Search for the cell housing the specified text and yield its [x, y] center coordinate. 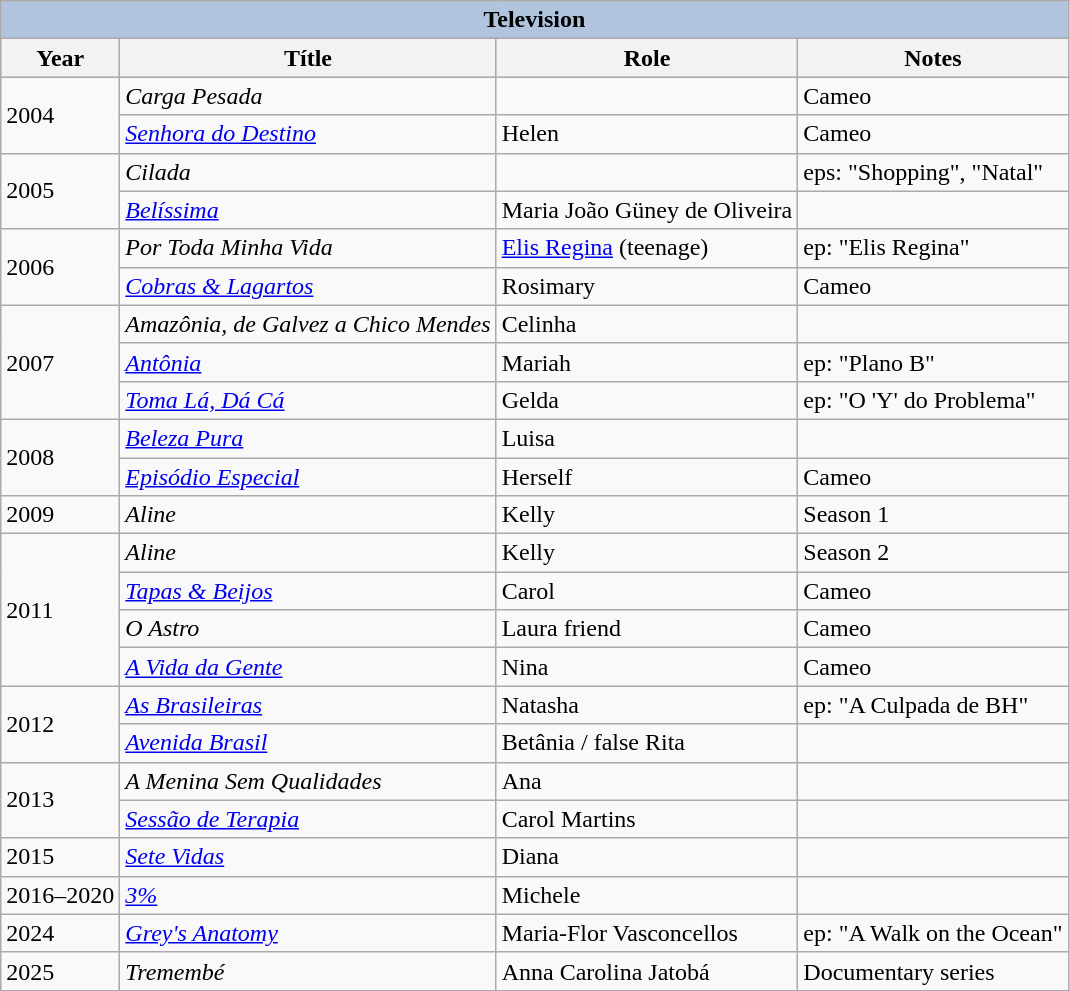
Mariah [647, 362]
Celinha [647, 324]
Gelda [647, 400]
Ana [647, 781]
ep: "Elis Regina" [933, 248]
Sessão de Terapia [308, 819]
ep: "A Culpada de BH" [933, 705]
ep: "Plano B" [933, 362]
2008 [60, 457]
Nina [647, 667]
Maria-Flor Vasconcellos [647, 933]
Carga Pesada [308, 96]
Cobras & Lagartos [308, 286]
Anna Carolina Jatobá [647, 971]
Senhora do Destino [308, 134]
Episódio Especial [308, 477]
Tremembé [308, 971]
Maria João Güney de Oliveira [647, 210]
Carol Martins [647, 819]
Grey's Anatomy [308, 933]
Belíssima [308, 210]
A Vida da Gente [308, 667]
Carol [647, 591]
Herself [647, 477]
2024 [60, 933]
2025 [60, 971]
Toma Lá, Dá Cá [308, 400]
Michele [647, 895]
Beleza Pura [308, 438]
Documentary series [933, 971]
3% [308, 895]
Notes [933, 58]
Por Toda Minha Vida [308, 248]
Sete Vidas [308, 857]
Year [60, 58]
eps: "Shopping", "Natal" [933, 172]
2009 [60, 515]
2004 [60, 115]
2011 [60, 610]
2016–2020 [60, 895]
Luisa [647, 438]
2012 [60, 724]
Tapas & Beijos [308, 591]
Season 1 [933, 515]
Role [647, 58]
2013 [60, 800]
Helen [647, 134]
Avenida Brasil [308, 743]
Laura friend [647, 629]
Títle [308, 58]
Diana [647, 857]
ep: "O 'Y' do Problema" [933, 400]
2006 [60, 267]
Rosimary [647, 286]
As Brasileiras [308, 705]
A Menina Sem Qualidades [308, 781]
O Astro [308, 629]
Amazônia, de Galvez a Chico Mendes [308, 324]
ep: "A Walk on the Ocean" [933, 933]
Cilada [308, 172]
Elis Regina (teenage) [647, 248]
Antônia [308, 362]
Natasha [647, 705]
Television [534, 20]
2007 [60, 362]
Betânia / false Rita [647, 743]
Season 2 [933, 553]
2015 [60, 857]
2005 [60, 191]
